Return the (X, Y) coordinate for the center point of the cell that contains the specified text.  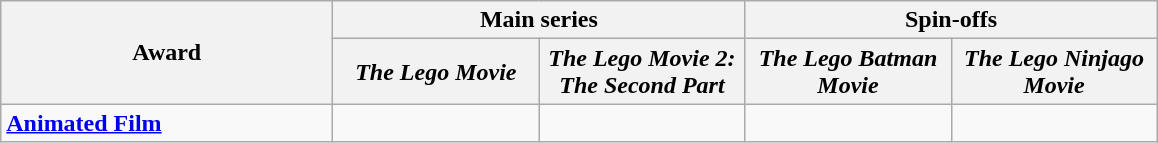
Animated Film (167, 123)
The Lego Movie 2: The Second Part (642, 72)
The Lego Ninjago Movie (1054, 72)
The Lego Movie (436, 72)
The Lego Batman Movie (848, 72)
Award (167, 52)
Spin-offs (951, 20)
Main series (539, 20)
